Provide the [X, Y] coordinate of the cell's center where the given text is located.  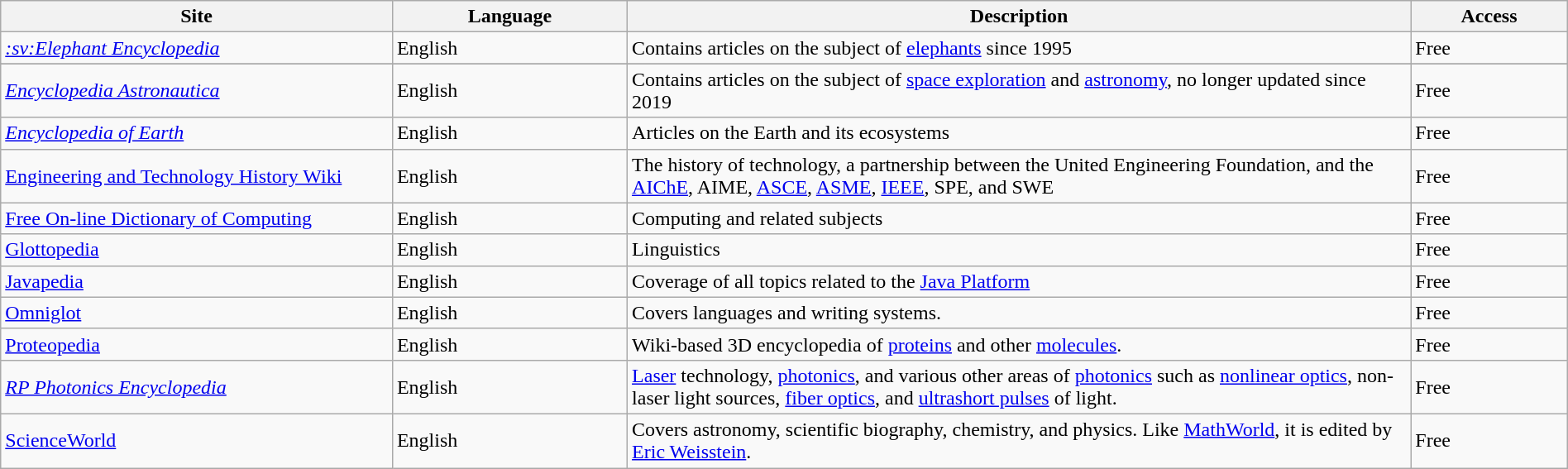
Engineering and Technology History Wiki [197, 175]
Access [1489, 17]
Free On-line Dictionary of Computing [197, 218]
:sv:Elephant Encyclopedia [197, 48]
Covers astronomy, scientific biography, chemistry, and physics. Like MathWorld, it is edited by Eric Weisstein. [1019, 440]
Description [1019, 17]
Language [509, 17]
Encyclopedia of Earth [197, 133]
RP Photonics Encyclopedia [197, 387]
Contains articles on the subject of elephants since 1995 [1019, 48]
Omniglot [197, 313]
Coverage of all topics related to the Java Platform [1019, 281]
Covers languages and writing systems. [1019, 313]
Proteopedia [197, 344]
The history of technology, a partnership between the United Engineering Foundation, and the AIChE, AIME, ASCE, ASME, IEEE, SPE, and SWE [1019, 175]
Contains articles on the subject of space exploration and astronomy, no longer updated since 2019 [1019, 91]
Glottopedia [197, 250]
Encyclopedia Astronautica [197, 91]
Site [197, 17]
Computing and related subjects [1019, 218]
Linguistics [1019, 250]
Javapedia [197, 281]
ScienceWorld [197, 440]
Articles on the Earth and its ecosystems [1019, 133]
Wiki-based 3D encyclopedia of proteins and other molecules. [1019, 344]
